Capture the cell that displays the provided text and extract its (X, Y) central coordinate. 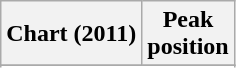
Chart (2011) (72, 34)
Peak position (188, 34)
